Output the [X, Y] coordinate of the center of the cell containing the given text.  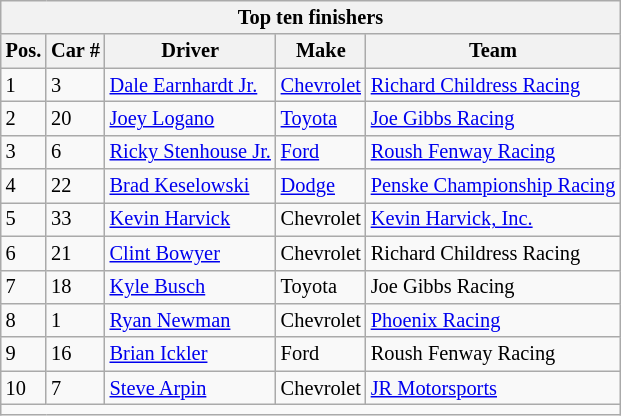
Brad Keselowski [190, 186]
9 [24, 354]
Dodge [321, 186]
JR Motorsports [493, 388]
2 [24, 118]
5 [24, 219]
16 [76, 354]
21 [76, 253]
Joey Logano [190, 118]
Dale Earnhardt Jr. [190, 85]
Pos. [24, 51]
Steve Arpin [190, 388]
18 [76, 287]
22 [76, 186]
Kevin Harvick [190, 219]
Phoenix Racing [493, 320]
4 [24, 186]
8 [24, 320]
Car # [76, 51]
Team [493, 51]
Top ten finishers [310, 17]
Kevin Harvick, Inc. [493, 219]
33 [76, 219]
Penske Championship Racing [493, 186]
Brian Ickler [190, 354]
Make [321, 51]
10 [24, 388]
Driver [190, 51]
Kyle Busch [190, 287]
20 [76, 118]
Ryan Newman [190, 320]
Ricky Stenhouse Jr. [190, 152]
Clint Bowyer [190, 253]
